Search for the cell housing the specified text and yield its [x, y] center coordinate. 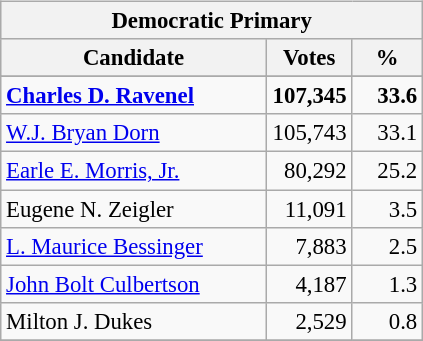
33.1 [388, 133]
7,883 [309, 246]
25.2 [388, 171]
0.8 [388, 321]
% [388, 58]
105,743 [309, 133]
W.J. Bryan Dorn [134, 133]
11,091 [309, 209]
Eugene N. Zeigler [134, 209]
John Bolt Culbertson [134, 284]
Votes [309, 58]
Milton J. Dukes [134, 321]
Earle E. Morris, Jr. [134, 171]
Democratic Primary [212, 21]
Candidate [134, 58]
80,292 [309, 171]
1.3 [388, 284]
Charles D. Ravenel [134, 96]
2,529 [309, 321]
3.5 [388, 209]
2.5 [388, 246]
33.6 [388, 96]
L. Maurice Bessinger [134, 246]
4,187 [309, 284]
107,345 [309, 96]
